Provide the (X, Y) coordinate of the cell's center where the given text is located.  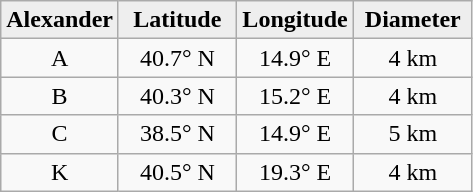
K (60, 172)
Longitude (295, 20)
38.5° N (177, 134)
B (60, 96)
40.5° N (177, 172)
15.2° E (295, 96)
40.7° N (177, 58)
Alexander (60, 20)
C (60, 134)
Latitude (177, 20)
5 km (413, 134)
A (60, 58)
19.3° E (295, 172)
Diameter (413, 20)
40.3° N (177, 96)
